Scan for the cell matching the given text and deliver its [x, y] coordinate at center. 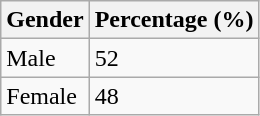
52 [174, 58]
Gender [45, 20]
Female [45, 96]
Male [45, 58]
Percentage (%) [174, 20]
48 [174, 96]
